Locate the cell with the specified text and output its [X, Y] center coordinate. 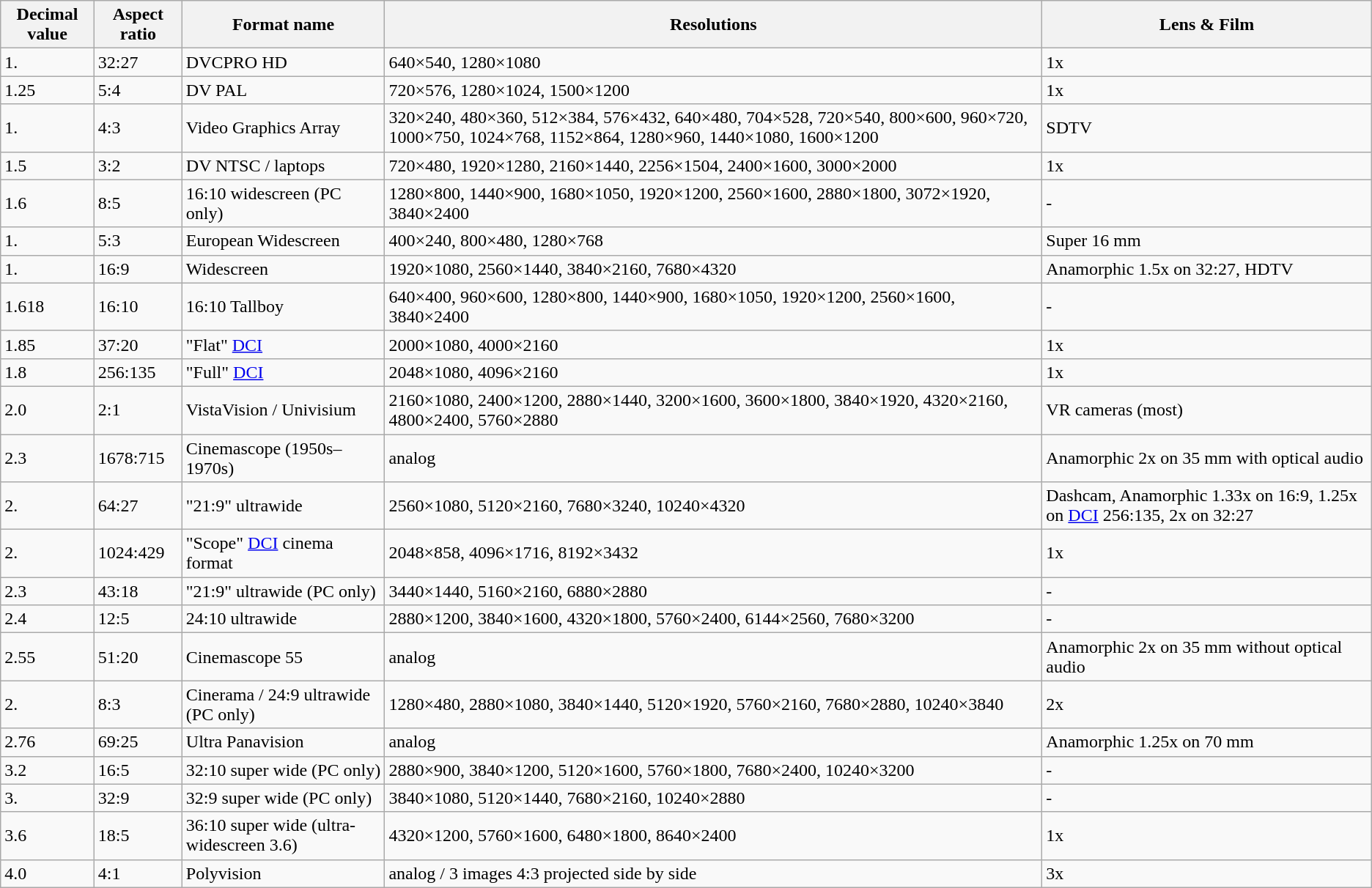
8:3 [138, 705]
"Flat" DCI [283, 344]
2.4 [48, 619]
256:135 [138, 372]
Cinerama / 24:9 ultrawide (PC only) [283, 705]
720×576, 1280×1024, 1500×1200 [714, 90]
Format name [283, 25]
8:5 [138, 204]
3440×1440, 5160×2160, 6880×2880 [714, 591]
18:5 [138, 835]
16:10 Tallboy [283, 306]
3x [1206, 873]
37:20 [138, 344]
Widescreen [283, 269]
1.618 [48, 306]
4:3 [138, 127]
Cinemascope (1950s–1970s) [283, 457]
DVCPRO HD [283, 62]
"21:9" ultrawide (PC only) [283, 591]
16:9 [138, 269]
640×400, 960×600, 1280×800, 1440×900, 1680×1050, 1920×1200, 2560×1600, 3840×2400 [714, 306]
2048×858, 4096×1716, 8192×3432 [714, 554]
5:3 [138, 241]
Cinemascope 55 [283, 656]
analog / 3 images 4:3 projected side by side [714, 873]
European Widescreen [283, 241]
69:25 [138, 742]
1.8 [48, 372]
16:10 widescreen (PC only) [283, 204]
1.85 [48, 344]
720×480, 1920×1280, 2160×1440, 2256×1504, 2400×1600, 3000×2000 [714, 166]
43:18 [138, 591]
Anamorphic 1.25x on 70 mm [1206, 742]
3.6 [48, 835]
Lens & Film [1206, 25]
24:10 ultrawide [283, 619]
32:27 [138, 62]
VistaVision / Univisium [283, 410]
2160×1080, 2400×1200, 2880×1440, 3200×1600, 3600×1800, 3840×1920, 4320×2160, 4800×2400, 5760×2880 [714, 410]
"21:9" ultrawide [283, 506]
VR cameras (most) [1206, 410]
Anamorphic 1.5x on 32:27, HDTV [1206, 269]
1024:429 [138, 554]
1280×800, 1440×900, 1680×1050, 1920×1200, 2560×1600, 2880×1800, 3072×1920, 3840×2400 [714, 204]
4320×1200, 5760×1600, 6480×1800, 8640×2400 [714, 835]
Dashcam, Anamorphic 1.33x on 16:9, 1.25x on DCI 256:135, 2x on 32:27 [1206, 506]
36:10 super wide (ultra-widescreen 3.6) [283, 835]
4.0 [48, 873]
2880×1200, 3840×1600, 4320×1800, 5760×2400, 6144×2560, 7680×3200 [714, 619]
Polyvision [283, 873]
Ultra Panavision [283, 742]
2х [1206, 705]
16:10 [138, 306]
1280×480, 2880×1080, 3840×1440, 5120×1920, 5760×2160, 7680×2880, 10240×3840 [714, 705]
4:1 [138, 873]
32:9 super wide (PC only) [283, 798]
Super 16 mm [1206, 241]
Anamorphic 2x on 35 mm without optical audio [1206, 656]
3. [48, 798]
1.5 [48, 166]
Resolutions [714, 25]
1.6 [48, 204]
400×240, 800×480, 1280×768 [714, 241]
32:10 super wide (PC only) [283, 770]
Video Graphics Array [283, 127]
Decimal value [48, 25]
320×240, 480×360, 512×384, 576×432, 640×480, 704×528, 720×540, 800×600, 960×720, 1000×750, 1024×768, 1152×864, 1280×960, 1440×1080, 1600×1200 [714, 127]
1.25 [48, 90]
2048×1080, 4096×2160 [714, 372]
Anamorphic 2x on 35 mm with optical audio [1206, 457]
2560×1080, 5120×2160, 7680×3240, 10240×4320 [714, 506]
2000×1080, 4000×2160 [714, 344]
2.55 [48, 656]
3:2 [138, 166]
64:27 [138, 506]
12:5 [138, 619]
32:9 [138, 798]
51:20 [138, 656]
DV NTSC / laptops [283, 166]
5:4 [138, 90]
"Scope" DCI cinema format [283, 554]
Aspect ratio [138, 25]
1920×1080, 2560×1440, 3840×2160, 7680×4320 [714, 269]
16:5 [138, 770]
2.0 [48, 410]
1678:715 [138, 457]
2.76 [48, 742]
2:1 [138, 410]
2880×900, 3840×1200, 5120×1600, 5760×1800, 7680×2400, 10240×3200 [714, 770]
SDTV [1206, 127]
DV PAL [283, 90]
3.2 [48, 770]
"Full" DCI [283, 372]
640×540, 1280×1080 [714, 62]
3840×1080, 5120×1440, 7680×2160, 10240×2880 [714, 798]
